From the cell containing the given text, extract its center point as [x, y] coordinate. 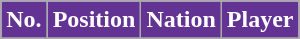
No. [24, 20]
Position [94, 20]
Player [260, 20]
Nation [181, 20]
